Pinpoint the cell where the given text exists, returning its (x, y) midpoint coordinate. 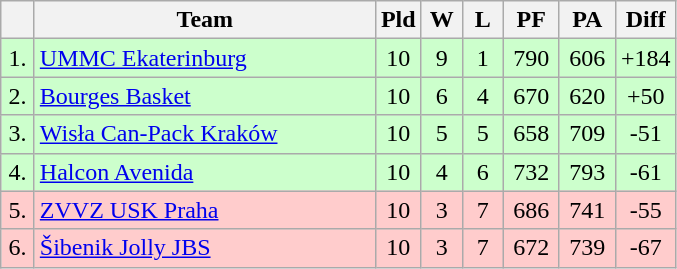
-51 (646, 134)
Halcon Avenida (204, 172)
606 (587, 58)
PA (587, 20)
686 (531, 210)
709 (587, 134)
670 (531, 96)
L (482, 20)
790 (531, 58)
-55 (646, 210)
793 (587, 172)
Wisła Can-Pack Kraków (204, 134)
672 (531, 248)
732 (531, 172)
3. (18, 134)
4. (18, 172)
6. (18, 248)
Bourges Basket (204, 96)
Team (204, 20)
+184 (646, 58)
620 (587, 96)
1. (18, 58)
+50 (646, 96)
2. (18, 96)
9 (442, 58)
-61 (646, 172)
Pld (398, 20)
ZVVZ USK Praha (204, 210)
1 (482, 58)
Diff (646, 20)
741 (587, 210)
UMMC Ekaterinburg (204, 58)
W (442, 20)
PF (531, 20)
-67 (646, 248)
Šibenik Jolly JBS (204, 248)
5. (18, 210)
739 (587, 248)
658 (531, 134)
